Extract the [x, y] coordinate from the center of the cell holding the provided text.  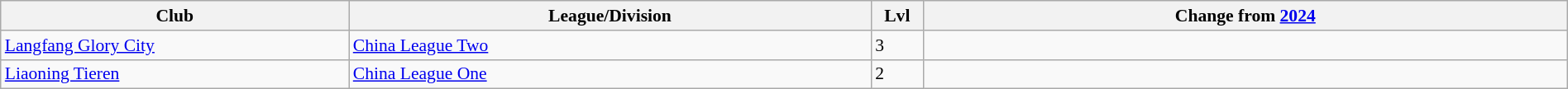
Lvl [896, 16]
Change from 2024 [1245, 16]
Langfang Glory City [175, 45]
League/Division [610, 16]
China League Two [610, 45]
China League One [610, 74]
Liaoning Tieren [175, 74]
Club [175, 16]
3 [896, 45]
2 [896, 74]
